Find where the given text appears and provide that cell's center as [X, Y] coordinate. 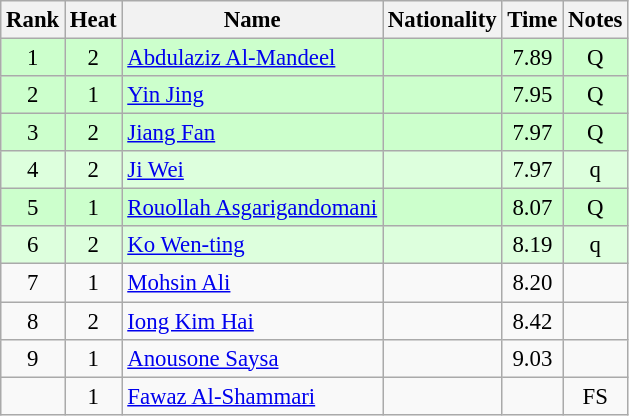
8.20 [532, 283]
6 [33, 245]
9 [33, 358]
Name [252, 20]
Jiang Fan [252, 133]
7 [33, 283]
8.07 [532, 208]
8 [33, 321]
7.89 [532, 58]
Heat [94, 20]
Iong Kim Hai [252, 321]
Time [532, 20]
8.42 [532, 321]
Rank [33, 20]
8.19 [532, 245]
Rouollah Asgarigandomani [252, 208]
Yin Jing [252, 95]
Nationality [442, 20]
7.95 [532, 95]
Mohsin Ali [252, 283]
5 [33, 208]
3 [33, 133]
Abdulaziz Al-Mandeel [252, 58]
Ji Wei [252, 170]
9.03 [532, 358]
4 [33, 170]
Fawaz Al-Shammari [252, 396]
Anousone Saysa [252, 358]
Notes [596, 20]
FS [596, 396]
Ko Wen-ting [252, 245]
